Output the (x, y) coordinate of the center of the cell containing the given text.  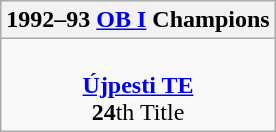
1992–93 OB I Champions (138, 20)
Újpesti TE24th Title (138, 85)
